From the cell containing the given text, extract its center point as [x, y] coordinate. 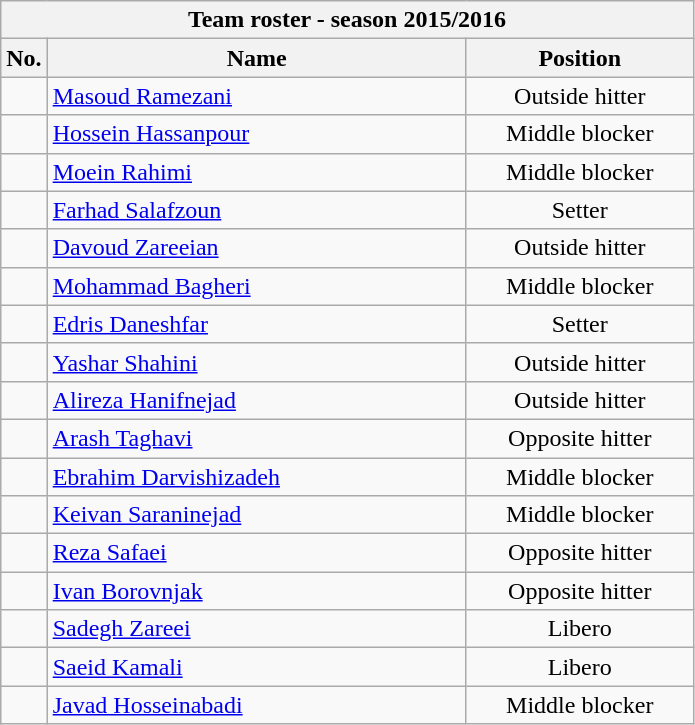
Edris Daneshfar [256, 324]
Arash Taghavi [256, 438]
Name [256, 58]
Team roster - season 2015/2016 [348, 20]
Javad Hosseinabadi [256, 705]
Farhad Salafzoun [256, 210]
Mohammad Bagheri [256, 286]
Ivan Borovnjak [256, 591]
Hossein Hassanpour [256, 134]
Ebrahim Darvishizadeh [256, 477]
Masoud Ramezani [256, 96]
Reza Safaei [256, 553]
Yashar Shahini [256, 362]
Alireza Hanifnejad [256, 400]
Keivan Saraninejad [256, 515]
Moein Rahimi [256, 172]
Position [580, 58]
Saeid Kamali [256, 667]
Davoud Zareeian [256, 248]
Sadegh Zareei [256, 629]
No. [24, 58]
